Detect which cell encompasses the target text, then output its [x, y] center coordinate. 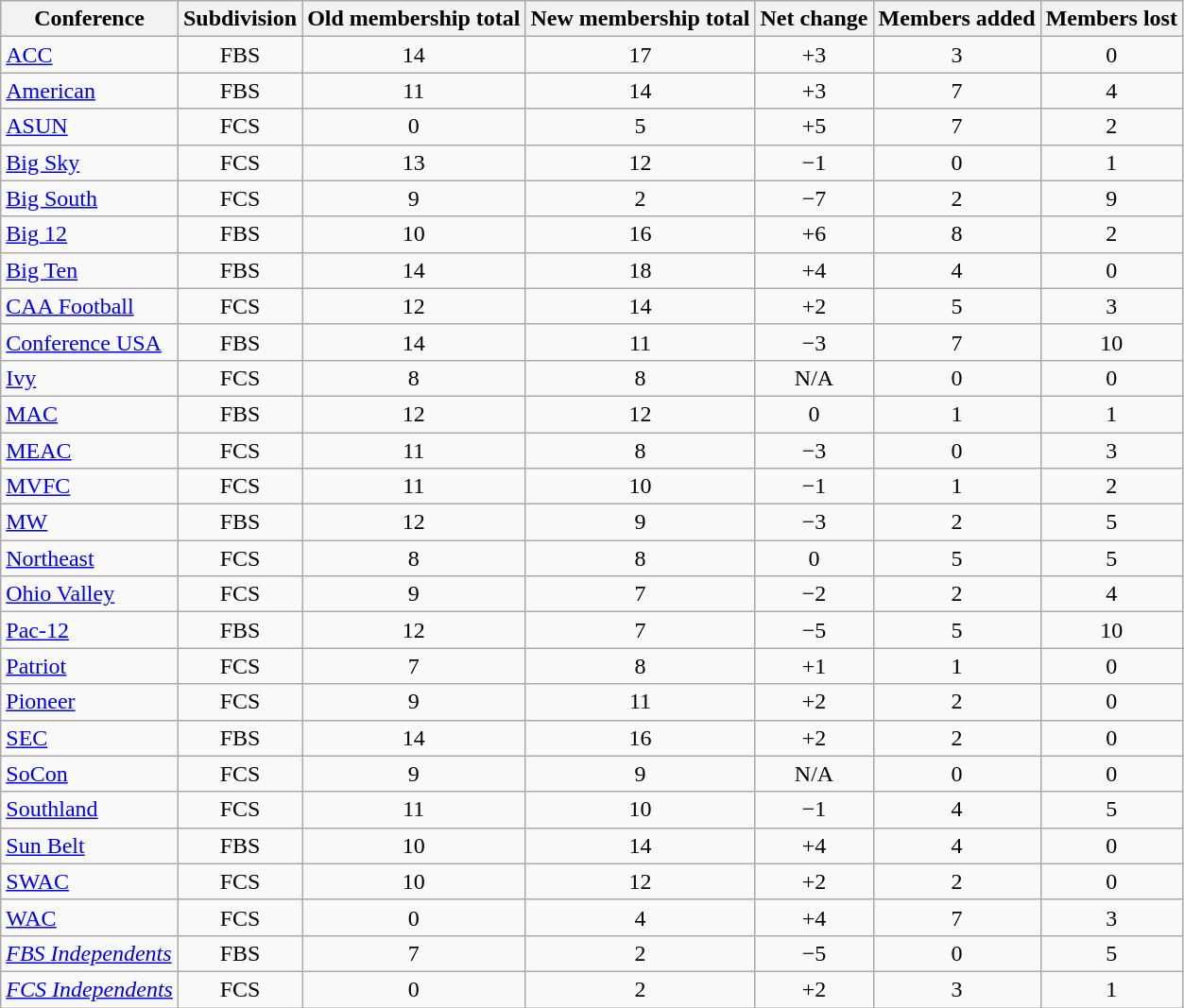
Net change [815, 19]
Big Ten [90, 270]
Members lost [1111, 19]
SEC [90, 738]
Northeast [90, 558]
SoCon [90, 774]
18 [641, 270]
Members added [956, 19]
+6 [815, 234]
MW [90, 522]
−2 [815, 594]
Sun Belt [90, 846]
ACC [90, 55]
FCS Independents [90, 989]
Big South [90, 198]
MEAC [90, 451]
Ivy [90, 378]
Southland [90, 810]
+5 [815, 127]
Ohio Valley [90, 594]
American [90, 91]
New membership total [641, 19]
−7 [815, 198]
13 [414, 162]
MVFC [90, 487]
WAC [90, 917]
CAA Football [90, 306]
Pac-12 [90, 630]
Conference [90, 19]
Pioneer [90, 702]
SWAC [90, 881]
+1 [815, 666]
Patriot [90, 666]
Conference USA [90, 342]
FBS Independents [90, 953]
17 [641, 55]
ASUN [90, 127]
Big Sky [90, 162]
Old membership total [414, 19]
Big 12 [90, 234]
MAC [90, 414]
Subdivision [240, 19]
